For the text-containing cell, return its midpoint in [x, y] coordinate format. 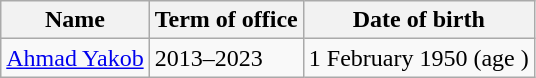
Term of office [226, 20]
Ahmad Yakob [75, 58]
2013–2023 [226, 58]
1 February 1950 (age ) [418, 58]
Date of birth [418, 20]
Name [75, 20]
